Provide the (x, y) coordinate of the cell's center where the given text is located.  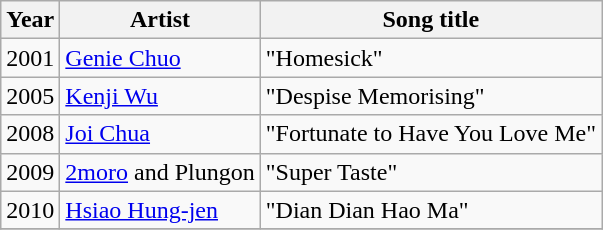
"Dian Dian Hao Ma" (430, 210)
2010 (30, 210)
2009 (30, 172)
Hsiao Hung-jen (160, 210)
Genie Chuo (160, 58)
2001 (30, 58)
Artist (160, 20)
Kenji Wu (160, 96)
"Super Taste" (430, 172)
"Fortunate to Have You Love Me" (430, 134)
2moro and Plungon (160, 172)
Joi Chua (160, 134)
2005 (30, 96)
2008 (30, 134)
"Despise Memorising" (430, 96)
Song title (430, 20)
"Homesick" (430, 58)
Year (30, 20)
